Locate the cell with the specified text and output its [X, Y] center coordinate. 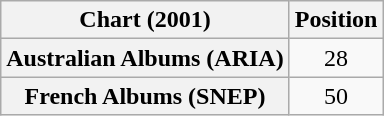
Australian Albums (ARIA) [145, 58]
28 [336, 58]
50 [336, 96]
Position [336, 20]
French Albums (SNEP) [145, 96]
Chart (2001) [145, 20]
